Output the (x, y) coordinate of the center of the cell containing the given text.  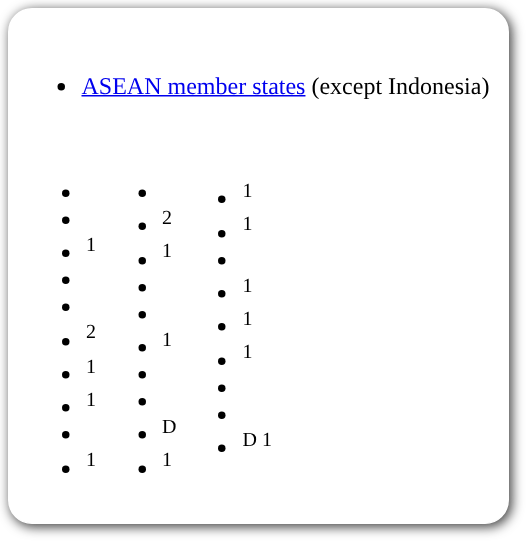
211D1 (140, 316)
12111 (60, 316)
11111D 1 (227, 316)
ASEAN member states (except Indonesia) 12111 211D1 11111D 1 (256, 266)
